Extract the [x, y] coordinate from the center of the cell holding the provided text.  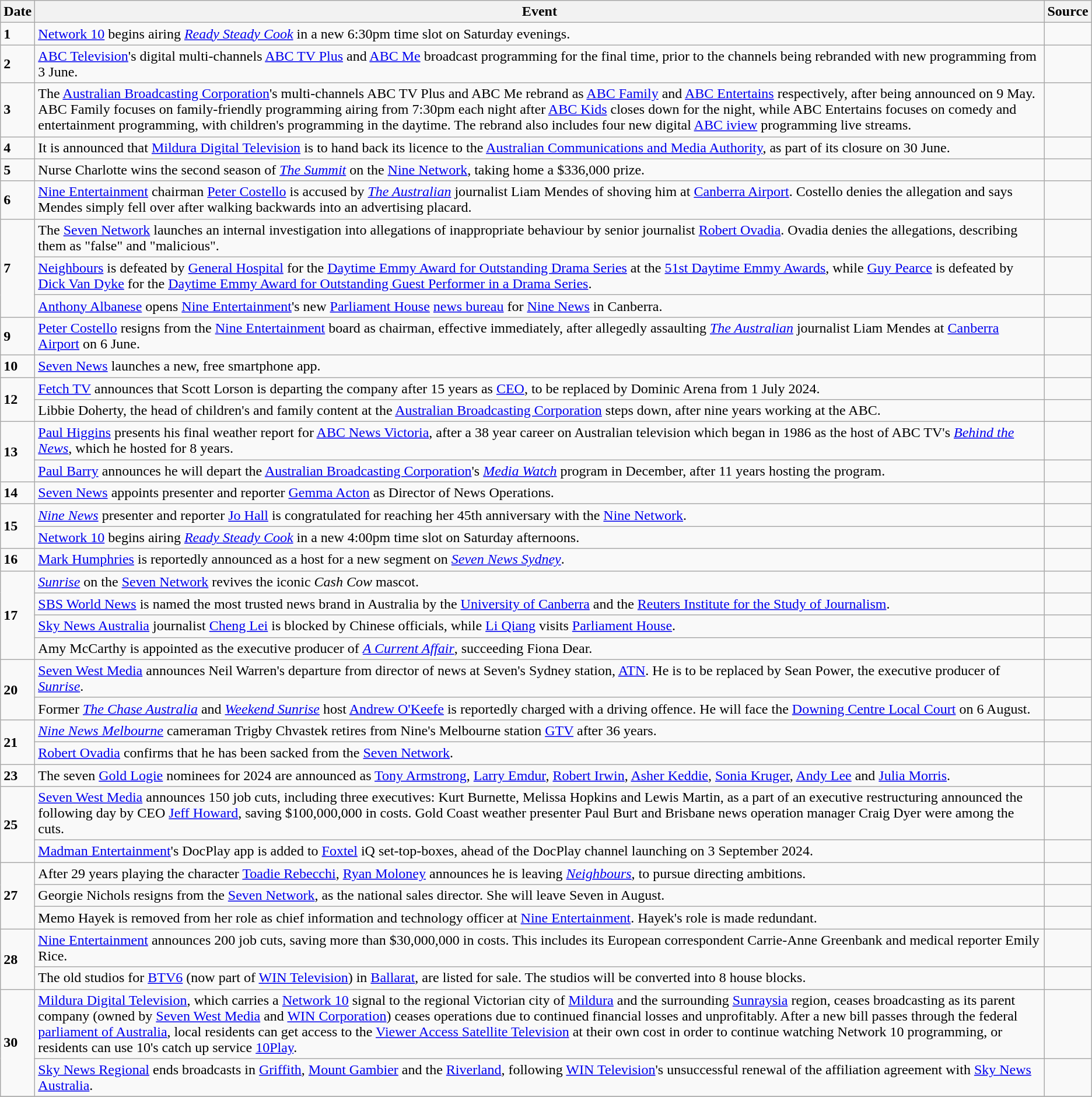
Network 10 begins airing Ready Steady Cook in a new 6:30pm time slot on Saturday evenings. [540, 34]
14 [17, 493]
Network 10 begins airing Ready Steady Cook in a new 4:00pm time slot on Saturday afternoons. [540, 537]
Amy McCarthy is appointed as the executive producer of A Current Affair, succeeding Fiona Dear. [540, 648]
SBS World News is named the most trusted news brand in Australia by the University of Canberra and the Reuters Institute for the Study of Journalism. [540, 604]
Paul Barry announces he will depart the Australian Broadcasting Corporation's Media Watch program in December, after 11 years hosting the program. [540, 471]
Libbie Doherty, the head of children's and family content at the Australian Broadcasting Corporation steps down, after nine years working at the ABC. [540, 411]
15 [17, 526]
After 29 years playing the character Toadie Rebecchi, Ryan Moloney announces he is leaving Neighbours, to pursue directing ambitions. [540, 874]
Event [540, 12]
30 [17, 1043]
3 [17, 110]
7 [17, 268]
28 [17, 959]
Seven News appoints presenter and reporter Gemma Acton as Director of News Operations. [540, 493]
2 [17, 64]
Mark Humphries is reportedly announced as a host for a new segment on Seven News Sydney. [540, 560]
Anthony Albanese opens Nine Entertainment's new Parliament House news bureau for Nine News in Canberra. [540, 306]
17 [17, 615]
Madman Entertainment's DocPlay app is added to Foxtel iQ set-top-boxes, ahead of the DocPlay channel launching on 3 September 2024. [540, 851]
16 [17, 560]
Source [1067, 12]
Nine News Melbourne cameraman Trigby Chvastek retires from Nine's Melbourne station GTV after 36 years. [540, 731]
6 [17, 200]
27 [17, 896]
Fetch TV announces that Scott Lorson is departing the company after 15 years as CEO, to be replaced by Dominic Arena from 1 July 2024. [540, 388]
Memo Hayek is removed from her role as chief information and technology officer at Nine Entertainment. Hayek's role is made redundant. [540, 918]
Nurse Charlotte wins the second season of The Summit on the Nine Network, taking home a $336,000 prize. [540, 170]
20 [17, 690]
Sunrise on the Seven Network revives the iconic Cash Cow mascot. [540, 582]
Sky News Australia journalist Cheng Lei is blocked by Chinese officials, while Li Qiang visits Parliament House. [540, 626]
Georgie Nichols resigns from the Seven Network, as the national sales director. She will leave Seven in August. [540, 896]
21 [17, 742]
Date [17, 12]
Robert Ovadia confirms that he has been sacked from the Seven Network. [540, 753]
1 [17, 34]
9 [17, 336]
4 [17, 148]
Nine News presenter and reporter Jo Hall is congratulated for reaching her 45th anniversary with the Nine Network. [540, 515]
25 [17, 825]
Seven News launches a new, free smartphone app. [540, 366]
5 [17, 170]
23 [17, 775]
13 [17, 452]
The old studios for BTV6 (now part of WIN Television) in Ballarat, are listed for sale. The studios will be converted into 8 house blocks. [540, 978]
12 [17, 399]
10 [17, 366]
